Identify which cell holds the provided text, then report its (x, y) central coordinate. 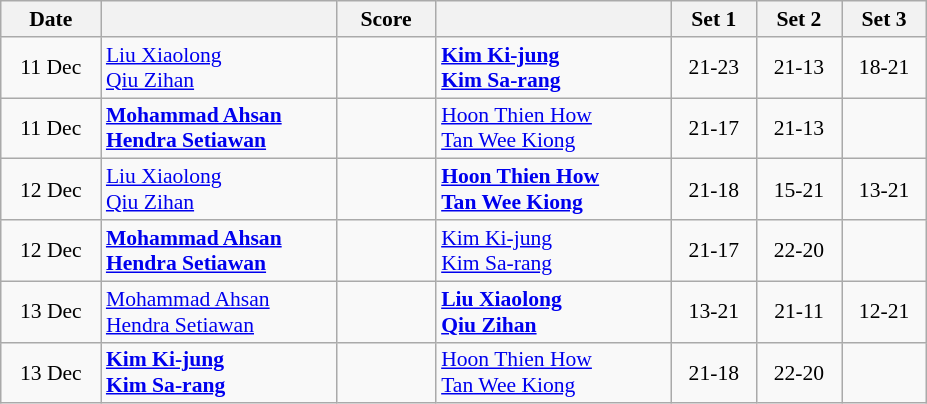
Set 3 (884, 19)
15-21 (798, 190)
Set 1 (714, 19)
21-11 (798, 312)
12-21 (884, 312)
Score (386, 19)
Date (51, 19)
Set 2 (798, 19)
21-23 (714, 68)
18-21 (884, 68)
